Return the [X, Y] coordinate for the center point of the cell that contains the specified text.  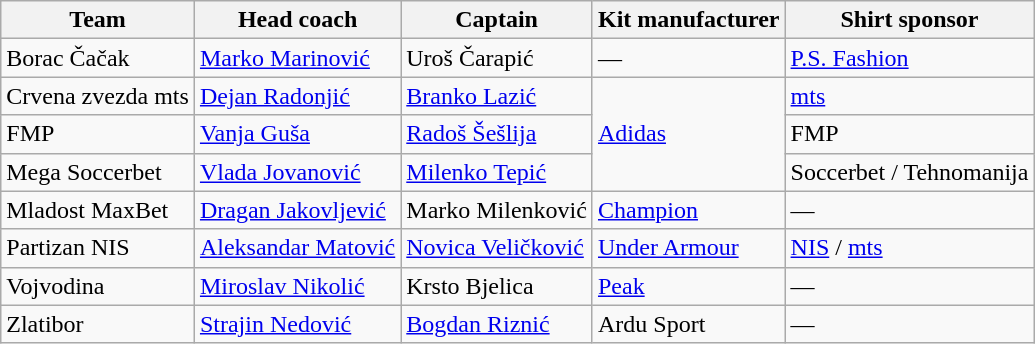
P.S. Fashion [910, 58]
Ardu Sport [688, 324]
Mega Soccerbet [98, 172]
Shirt sponsor [910, 20]
Milenko Tepić [497, 172]
NIS / mts [910, 248]
Partizan NIS [98, 248]
Uroš Čarapić [497, 58]
Novica Veličković [497, 248]
Soccerbet / Tehnomanija [910, 172]
Adidas [688, 134]
Head coach [297, 20]
Kit manufacturer [688, 20]
Dragan Jakovljević [297, 210]
Vojvodina [98, 286]
Team [98, 20]
Captain [497, 20]
mts [910, 96]
Branko Lazić [497, 96]
Marko Marinović [297, 58]
Miroslav Nikolić [297, 286]
Mladost MaxBet [98, 210]
Champion [688, 210]
Vanja Guša [297, 134]
Peak [688, 286]
Krsto Bjelica [497, 286]
Vlada Jovanović [297, 172]
Marko Milenković [497, 210]
Under Armour [688, 248]
Zlatibor [98, 324]
Aleksandar Matović [297, 248]
Dejan Radonjić [297, 96]
Radoš Šešlija [497, 134]
Crvena zvezda mts [98, 96]
Borac Čačak [98, 58]
Strajin Nedović [297, 324]
Bogdan Riznić [497, 324]
